Determine the [x, y] coordinate at the center of the cell enclosing the given text.  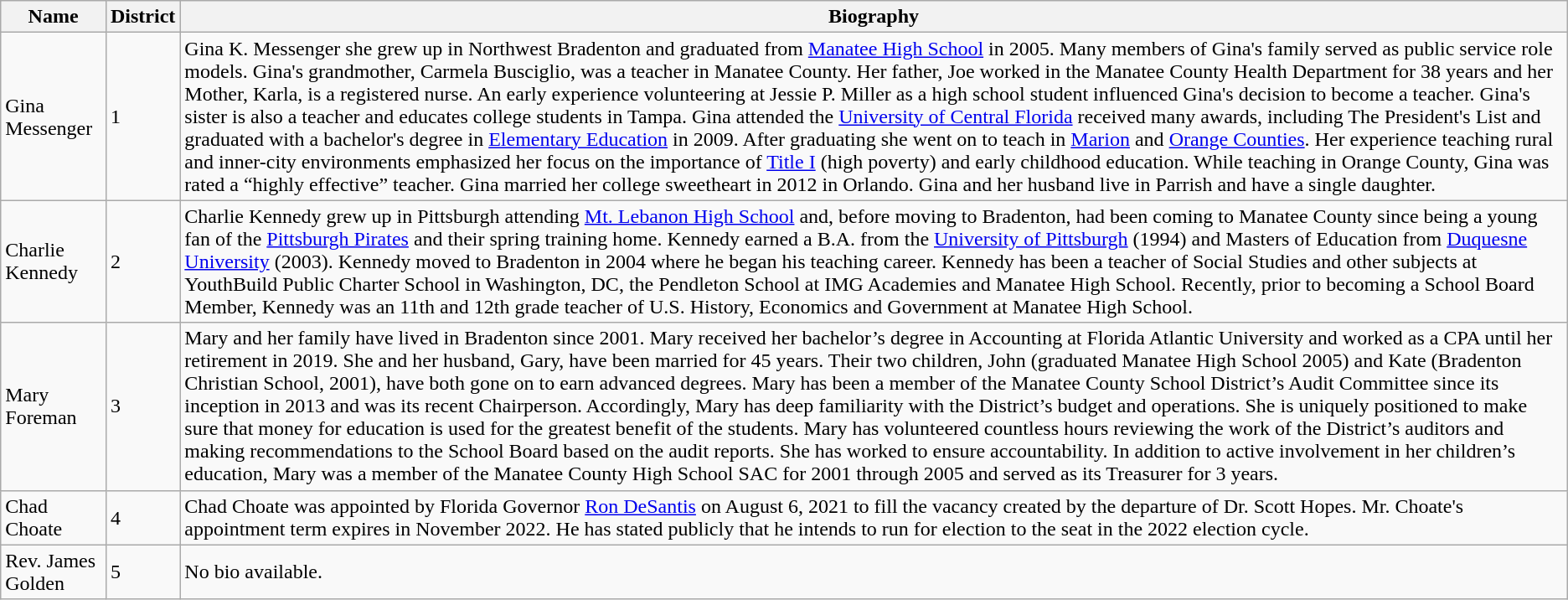
Mary Foreman [54, 406]
District [142, 17]
2 [142, 261]
Charlie Kennedy [54, 261]
Chad Choate [54, 518]
5 [142, 572]
Gina Messenger [54, 116]
3 [142, 406]
No bio available. [874, 572]
4 [142, 518]
Biography [874, 17]
Name [54, 17]
Rev. James Golden [54, 572]
1 [142, 116]
